Pinpoint the cell where the given text exists, returning its (X, Y) midpoint coordinate. 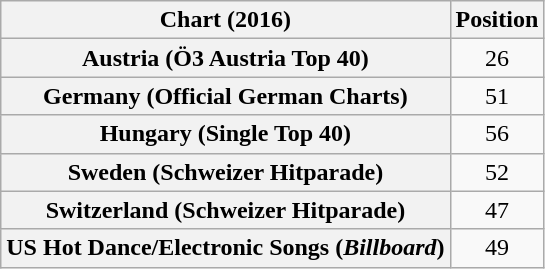
Sweden (Schweizer Hitparade) (226, 172)
47 (497, 210)
56 (497, 134)
Austria (Ö3 Austria Top 40) (226, 58)
US Hot Dance/Electronic Songs (Billboard) (226, 248)
Hungary (Single Top 40) (226, 134)
Switzerland (Schweizer Hitparade) (226, 210)
Position (497, 20)
49 (497, 248)
Germany (Official German Charts) (226, 96)
26 (497, 58)
52 (497, 172)
51 (497, 96)
Chart (2016) (226, 20)
